Provide the (x, y) coordinate of the cell's center where the given text is located.  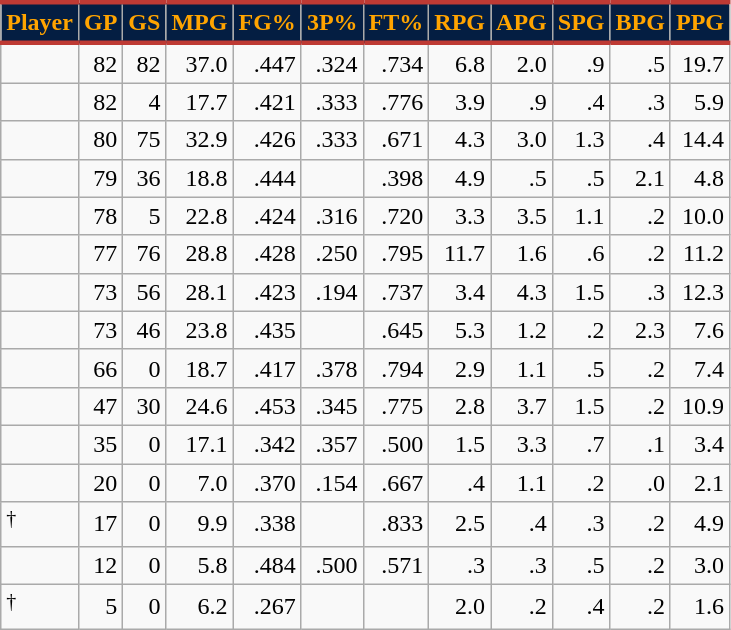
35 (100, 444)
.571 (396, 565)
.370 (267, 483)
18.8 (200, 178)
14.4 (700, 140)
28.8 (200, 254)
.447 (267, 63)
.720 (396, 216)
.398 (396, 178)
9.9 (200, 524)
20 (100, 483)
76 (144, 254)
.423 (267, 292)
.833 (396, 524)
.250 (332, 254)
56 (144, 292)
3P% (332, 22)
12.3 (700, 292)
22.8 (200, 216)
46 (144, 330)
17 (100, 524)
2.3 (640, 330)
SPG (581, 22)
.435 (267, 330)
.324 (332, 63)
.194 (332, 292)
.316 (332, 216)
10.9 (700, 406)
MPG (200, 22)
3.5 (522, 216)
.737 (396, 292)
78 (100, 216)
77 (100, 254)
.671 (396, 140)
11.7 (460, 254)
4.8 (700, 178)
7.4 (700, 368)
3.9 (460, 102)
11.2 (700, 254)
.444 (267, 178)
GS (144, 22)
7.6 (700, 330)
APG (522, 22)
2.5 (460, 524)
75 (144, 140)
4 (144, 102)
80 (100, 140)
19.7 (700, 63)
.357 (332, 444)
12 (100, 565)
GP (100, 22)
7.0 (200, 483)
37.0 (200, 63)
30 (144, 406)
.378 (332, 368)
6.2 (200, 606)
36 (144, 178)
.417 (267, 368)
FT% (396, 22)
1.3 (581, 140)
PPG (700, 22)
.484 (267, 565)
24.6 (200, 406)
.794 (396, 368)
.345 (332, 406)
BPG (640, 22)
.428 (267, 254)
RPG (460, 22)
18.7 (200, 368)
.7 (581, 444)
.342 (267, 444)
79 (100, 178)
6.8 (460, 63)
28.1 (200, 292)
.734 (396, 63)
.426 (267, 140)
66 (100, 368)
.0 (640, 483)
.795 (396, 254)
.775 (396, 406)
47 (100, 406)
2.9 (460, 368)
3.7 (522, 406)
17.1 (200, 444)
.667 (396, 483)
.154 (332, 483)
.645 (396, 330)
.453 (267, 406)
.776 (396, 102)
.267 (267, 606)
.421 (267, 102)
.1 (640, 444)
2.8 (460, 406)
10.0 (700, 216)
1.2 (522, 330)
FG% (267, 22)
5.8 (200, 565)
.6 (581, 254)
Player (40, 22)
.424 (267, 216)
17.7 (200, 102)
32.9 (200, 140)
23.8 (200, 330)
5.9 (700, 102)
5.3 (460, 330)
.338 (267, 524)
